For the text-containing cell, return its midpoint in [X, Y] coordinate format. 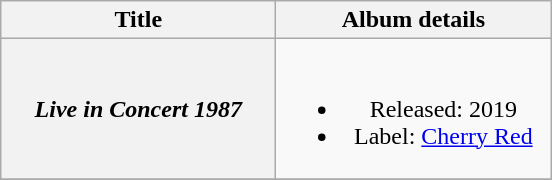
Title [138, 20]
Live in Concert 1987 [138, 109]
Released: 2019Label: Cherry Red [414, 109]
Album details [414, 20]
